For the text-containing cell, return its midpoint in [X, Y] coordinate format. 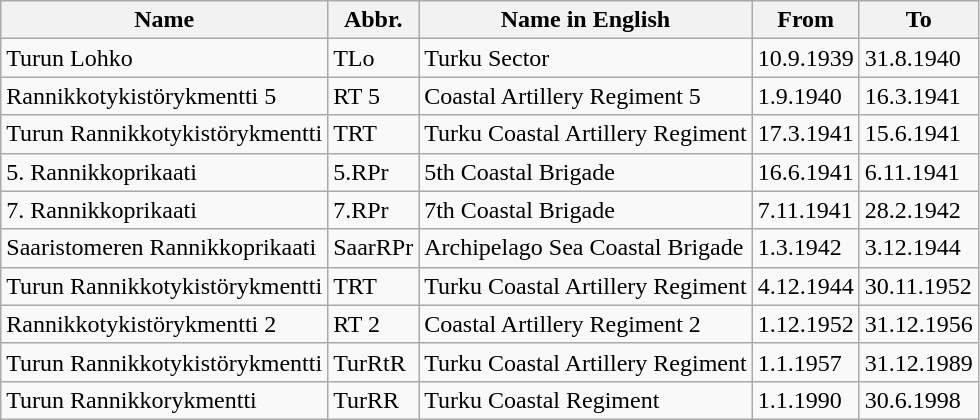
1.9.1940 [806, 96]
TurRtR [374, 362]
1.12.1952 [806, 324]
Coastal Artillery Regiment 2 [586, 324]
To [918, 20]
Turku Coastal Regiment [586, 400]
Abbr. [374, 20]
Turku Sector [586, 58]
1.1.1990 [806, 400]
16.3.1941 [918, 96]
Rannikkotykistörykmentti 5 [164, 96]
5. Rannikkoprikaati [164, 172]
7.11.1941 [806, 210]
3.12.1944 [918, 248]
Coastal Artillery Regiment 5 [586, 96]
30.11.1952 [918, 286]
TLo [374, 58]
7. Rannikkoprikaati [164, 210]
7.RPr [374, 210]
From [806, 20]
5th Coastal Brigade [586, 172]
Turun Lohko [164, 58]
1.3.1942 [806, 248]
28.2.1942 [918, 210]
Name [164, 20]
6.11.1941 [918, 172]
Rannikkotykistörykmentti 2 [164, 324]
7th Coastal Brigade [586, 210]
RT 2 [374, 324]
31.12.1989 [918, 362]
15.6.1941 [918, 134]
16.6.1941 [806, 172]
31.12.1956 [918, 324]
10.9.1939 [806, 58]
1.1.1957 [806, 362]
Turun Rannikkorykmentti [164, 400]
31.8.1940 [918, 58]
Archipelago Sea Coastal Brigade [586, 248]
RT 5 [374, 96]
Saaristomeren Rannikkoprikaati [164, 248]
17.3.1941 [806, 134]
TurRR [374, 400]
4.12.1944 [806, 286]
5.RPr [374, 172]
Name in English [586, 20]
30.6.1998 [918, 400]
SaarRPr [374, 248]
